Return the (x, y) coordinate for the center point of the cell that contains the specified text.  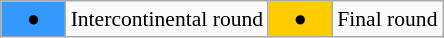
Intercontinental round (168, 19)
Final round (387, 19)
